Output the (x, y) coordinate of the center of the cell containing the given text.  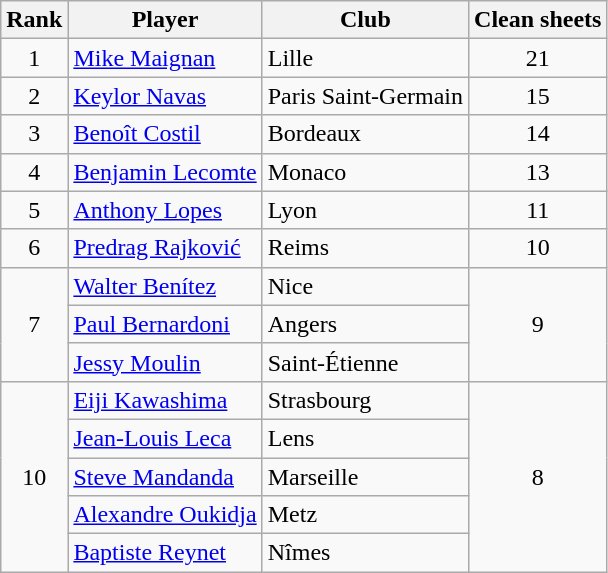
Paris Saint-Germain (365, 96)
Clean sheets (538, 20)
8 (538, 476)
Jean-Louis Leca (165, 438)
Keylor Navas (165, 96)
7 (34, 324)
Baptiste Reynet (165, 553)
Lille (365, 58)
Monaco (365, 172)
4 (34, 172)
Club (365, 20)
Lens (365, 438)
14 (538, 134)
11 (538, 210)
Steve Mandanda (165, 477)
Predrag Rajković (165, 248)
Marseille (365, 477)
Jessy Moulin (165, 362)
Angers (365, 324)
Nice (365, 286)
Eiji Kawashima (165, 400)
Benjamin Lecomte (165, 172)
13 (538, 172)
Benoît Costil (165, 134)
9 (538, 324)
Anthony Lopes (165, 210)
21 (538, 58)
Mike Maignan (165, 58)
Metz (365, 515)
Nîmes (365, 553)
Strasbourg (365, 400)
15 (538, 96)
2 (34, 96)
5 (34, 210)
Saint-Étienne (365, 362)
Walter Benítez (165, 286)
1 (34, 58)
Bordeaux (365, 134)
6 (34, 248)
Player (165, 20)
Paul Bernardoni (165, 324)
3 (34, 134)
Lyon (365, 210)
Rank (34, 20)
Reims (365, 248)
Alexandre Oukidja (165, 515)
